Locate the cell with the specified text and output its [X, Y] center coordinate. 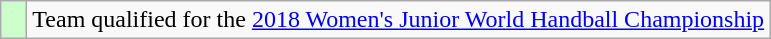
Team qualified for the 2018 Women's Junior World Handball Championship [398, 20]
